From the cell containing the given text, extract its center point as (x, y) coordinate. 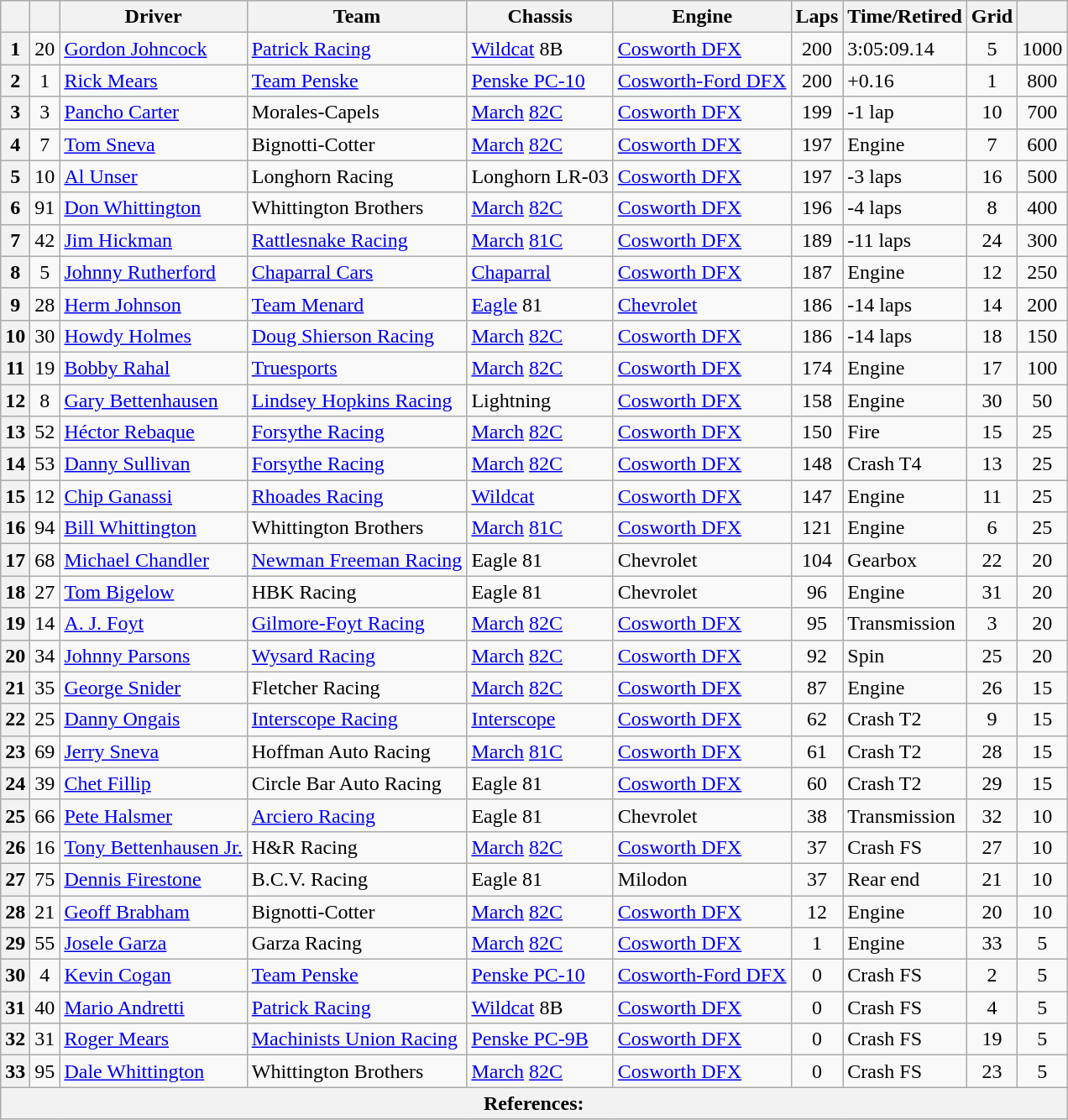
HBK Racing (357, 592)
Herm Johnson (153, 304)
199 (817, 113)
Tom Sneva (153, 144)
Arciero Racing (357, 815)
George Snider (153, 688)
-4 laps (905, 208)
Fire (905, 432)
Tom Bigelow (153, 592)
250 (1043, 272)
Chassis (540, 17)
Pete Halsmer (153, 815)
38 (817, 815)
Chaparral (540, 272)
174 (817, 368)
Geoff Brabham (153, 911)
87 (817, 688)
700 (1043, 113)
Lightning (540, 400)
94 (45, 528)
75 (45, 879)
Truesports (357, 368)
104 (817, 560)
800 (1043, 81)
92 (817, 656)
Longhorn LR-03 (540, 176)
Dennis Firestone (153, 879)
B.C.V. Racing (357, 879)
Doug Shierson Racing (357, 336)
300 (1043, 240)
148 (817, 464)
Machinists Union Racing (357, 1039)
147 (817, 496)
66 (45, 815)
42 (45, 240)
-1 lap (905, 113)
Kevin Cogan (153, 976)
Gearbox (905, 560)
52 (45, 432)
121 (817, 528)
Johnny Rutherford (153, 272)
Longhorn Racing (357, 176)
Fletcher Racing (357, 688)
Rick Mears (153, 81)
34 (45, 656)
Rear end (905, 879)
55 (45, 944)
Jerry Sneva (153, 751)
Roger Mears (153, 1039)
Josele Garza (153, 944)
187 (817, 272)
60 (817, 783)
Rhoades Racing (357, 496)
References: (534, 1103)
Team (357, 17)
A. J. Foyt (153, 624)
Milodon (702, 879)
Gary Bettenhausen (153, 400)
100 (1043, 368)
Time/Retired (905, 17)
35 (45, 688)
500 (1043, 176)
Penske PC-9B (540, 1039)
Newman Freeman Racing (357, 560)
Gilmore-Foyt Racing (357, 624)
Don Whittington (153, 208)
Interscope (540, 720)
Michael Chandler (153, 560)
Circle Bar Auto Racing (357, 783)
50 (1043, 400)
Garza Racing (357, 944)
Chip Ganassi (153, 496)
53 (45, 464)
158 (817, 400)
Bill Whittington (153, 528)
Tony Bettenhausen Jr. (153, 847)
Chaparral Cars (357, 272)
Rattlesnake Racing (357, 240)
-11 laps (905, 240)
3:05:09.14 (905, 49)
Gordon Johncock (153, 49)
Driver (153, 17)
Laps (817, 17)
Team Menard (357, 304)
39 (45, 783)
40 (45, 1007)
H&R Racing (357, 847)
Chet Fillip (153, 783)
Hoffman Auto Racing (357, 751)
Johnny Parsons (153, 656)
Wysard Racing (357, 656)
Danny Sullivan (153, 464)
Danny Ongais (153, 720)
Lindsey Hopkins Racing (357, 400)
Howdy Holmes (153, 336)
Jim Hickman (153, 240)
Mario Andretti (153, 1007)
Al Unser (153, 176)
Crash T4 (905, 464)
Héctor Rebaque (153, 432)
Wildcat (540, 496)
Pancho Carter (153, 113)
Bobby Rahal (153, 368)
1000 (1043, 49)
-3 laps (905, 176)
196 (817, 208)
Grid (992, 17)
61 (817, 751)
400 (1043, 208)
+0.16 (905, 81)
Dale Whittington (153, 1071)
600 (1043, 144)
189 (817, 240)
91 (45, 208)
96 (817, 592)
68 (45, 560)
Spin (905, 656)
69 (45, 751)
Interscope Racing (357, 720)
62 (817, 720)
Morales-Capels (357, 113)
